Scan for the cell matching the given text and deliver its (x, y) coordinate at center. 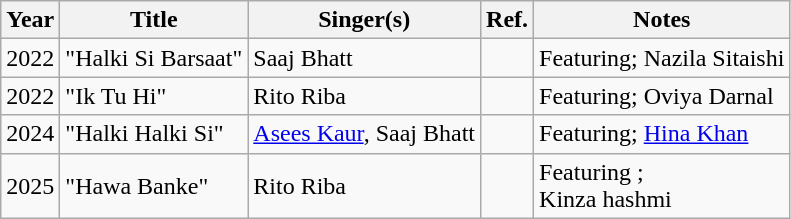
Featuring; Nazila Sitaishi (662, 58)
Saaj Bhatt (364, 58)
"Ik Tu Hi" (154, 96)
Ref. (508, 20)
Featuring; Hina Khan (662, 134)
2025 (30, 186)
Asees Kaur, Saaj Bhatt (364, 134)
Notes (662, 20)
"Hawa Banke" (154, 186)
Year (30, 20)
Singer(s) (364, 20)
"Halki Si Barsaat" (154, 58)
"Halki Halki Si" (154, 134)
2024 (30, 134)
Title (154, 20)
Featuring ;Kinza hashmi (662, 186)
Featuring; Oviya Darnal (662, 96)
